Output the [X, Y] coordinate of the center of the cell containing the given text.  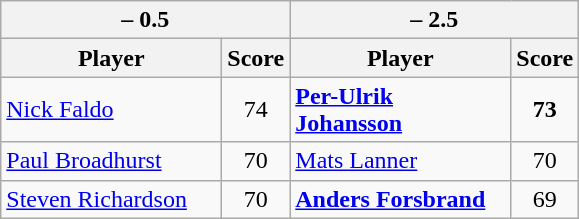
Steven Richardson [112, 199]
– 2.5 [434, 20]
Mats Lanner [400, 161]
69 [545, 199]
Per-Ulrik Johansson [400, 110]
73 [545, 110]
– 0.5 [146, 20]
Nick Faldo [112, 110]
Paul Broadhurst [112, 161]
Anders Forsbrand [400, 199]
74 [256, 110]
